Search for the cell housing the specified text and yield its [X, Y] center coordinate. 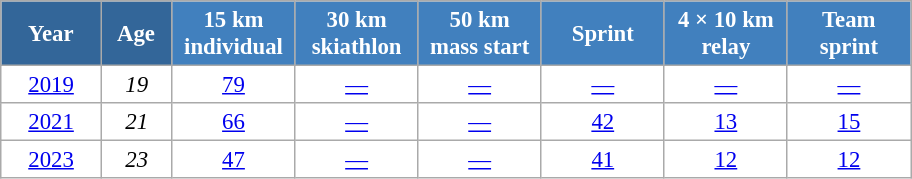
30 km skiathlon [356, 34]
2023 [52, 160]
15 km individual [234, 34]
19 [136, 85]
41 [602, 160]
Year [52, 34]
Sprint [602, 34]
13 [726, 122]
66 [234, 122]
47 [234, 160]
15 [848, 122]
2019 [52, 85]
4 × 10 km relay [726, 34]
Age [136, 34]
21 [136, 122]
42 [602, 122]
79 [234, 85]
23 [136, 160]
50 km mass start [480, 34]
2021 [52, 122]
Team sprint [848, 34]
